Identify which cell holds the provided text, then report its (X, Y) central coordinate. 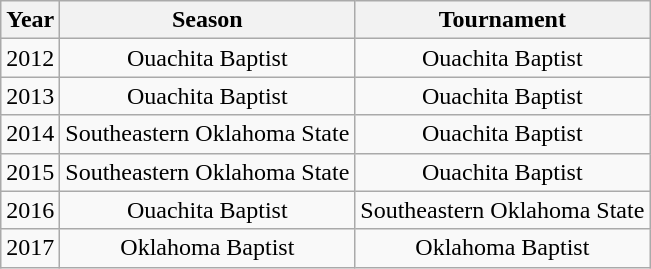
Tournament (502, 20)
2014 (30, 134)
2012 (30, 58)
2015 (30, 172)
2013 (30, 96)
Year (30, 20)
2017 (30, 248)
Season (208, 20)
2016 (30, 210)
